Pinpoint the cell where the given text exists, returning its (x, y) midpoint coordinate. 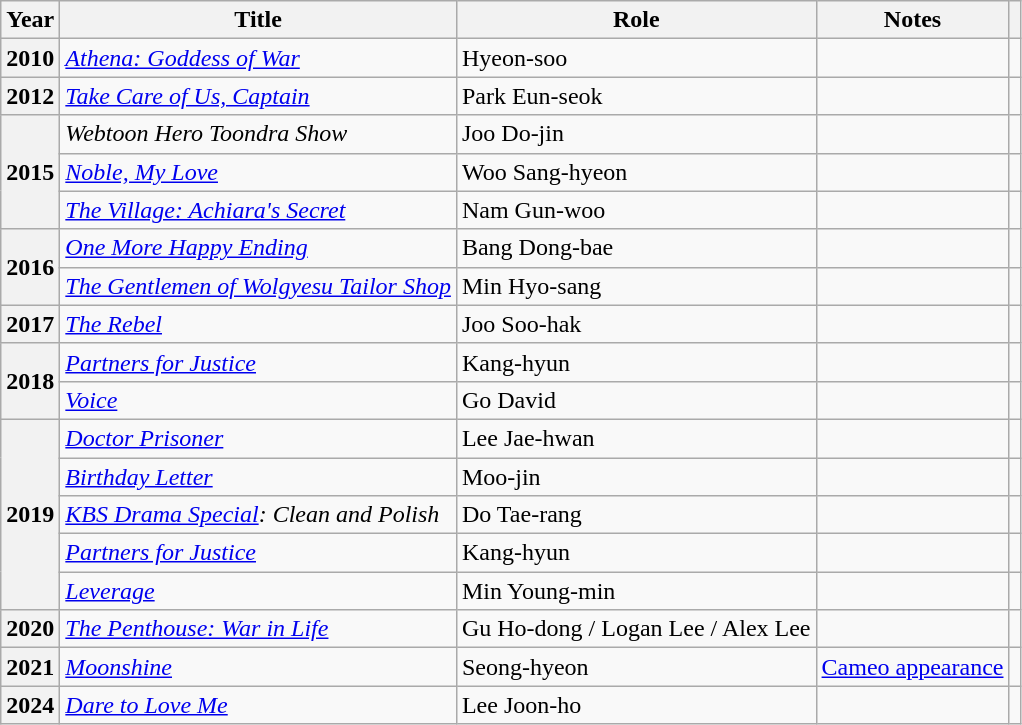
Birthday Letter (258, 477)
The Rebel (258, 324)
2024 (30, 705)
Cameo appearance (912, 667)
Joo Do-jin (636, 134)
One More Happy Ending (258, 248)
Title (258, 20)
Bang Dong-bae (636, 248)
Min Hyo-sang (636, 286)
Gu Ho-dong / Logan Lee / Alex Lee (636, 629)
Nam Gun-woo (636, 210)
2019 (30, 514)
The Gentlemen of Wolgyesu Tailor Shop (258, 286)
Role (636, 20)
2015 (30, 172)
Doctor Prisoner (258, 438)
Year (30, 20)
Park Eun-seok (636, 96)
Noble, My Love (258, 172)
Go David (636, 400)
Webtoon Hero Toondra Show (258, 134)
2017 (30, 324)
2020 (30, 629)
Seong-hyeon (636, 667)
2018 (30, 381)
Notes (912, 20)
Leverage (258, 591)
2010 (30, 58)
2021 (30, 667)
2016 (30, 267)
Woo Sang-hyeon (636, 172)
Lee Jae-hwan (636, 438)
Min Young-min (636, 591)
Moo-jin (636, 477)
KBS Drama Special: Clean and Polish (258, 515)
2012 (30, 96)
Take Care of Us, Captain (258, 96)
The Village: Achiara's Secret (258, 210)
Do Tae-rang (636, 515)
Hyeon-soo (636, 58)
Lee Joon-ho (636, 705)
Joo Soo-hak (636, 324)
Athena: Goddess of War (258, 58)
The Penthouse: War in Life (258, 629)
Moonshine (258, 667)
Voice (258, 400)
Dare to Love Me (258, 705)
